Locate the cell with the specified text and output its [x, y] center coordinate. 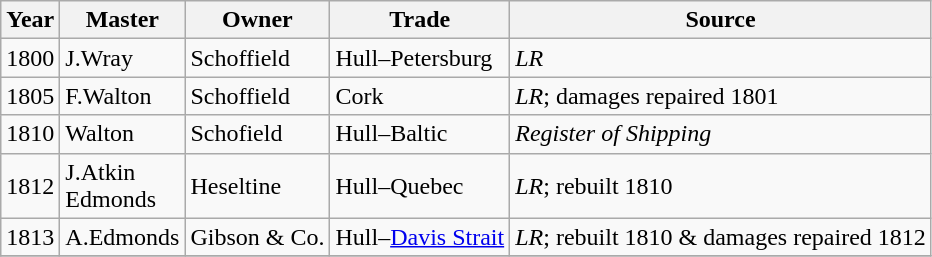
A.Edmonds [122, 237]
Owner [258, 20]
LR; rebuilt 1810 & damages repaired 1812 [721, 237]
1810 [30, 134]
Hull–Baltic [420, 134]
Cork [420, 96]
LR; rebuilt 1810 [721, 186]
Trade [420, 20]
1805 [30, 96]
1812 [30, 186]
Schofield [258, 134]
LR; damages repaired 1801 [721, 96]
Hull–Davis Strait [420, 237]
Source [721, 20]
Register of Shipping [721, 134]
J.Wray [122, 58]
Hull–Quebec [420, 186]
Heseltine [258, 186]
1800 [30, 58]
1813 [30, 237]
Gibson & Co. [258, 237]
F.Walton [122, 96]
Master [122, 20]
Hull–Petersburg [420, 58]
J.AtkinEdmonds [122, 186]
Walton [122, 134]
Year [30, 20]
LR [721, 58]
